Search for the cell housing the specified text and yield its [X, Y] center coordinate. 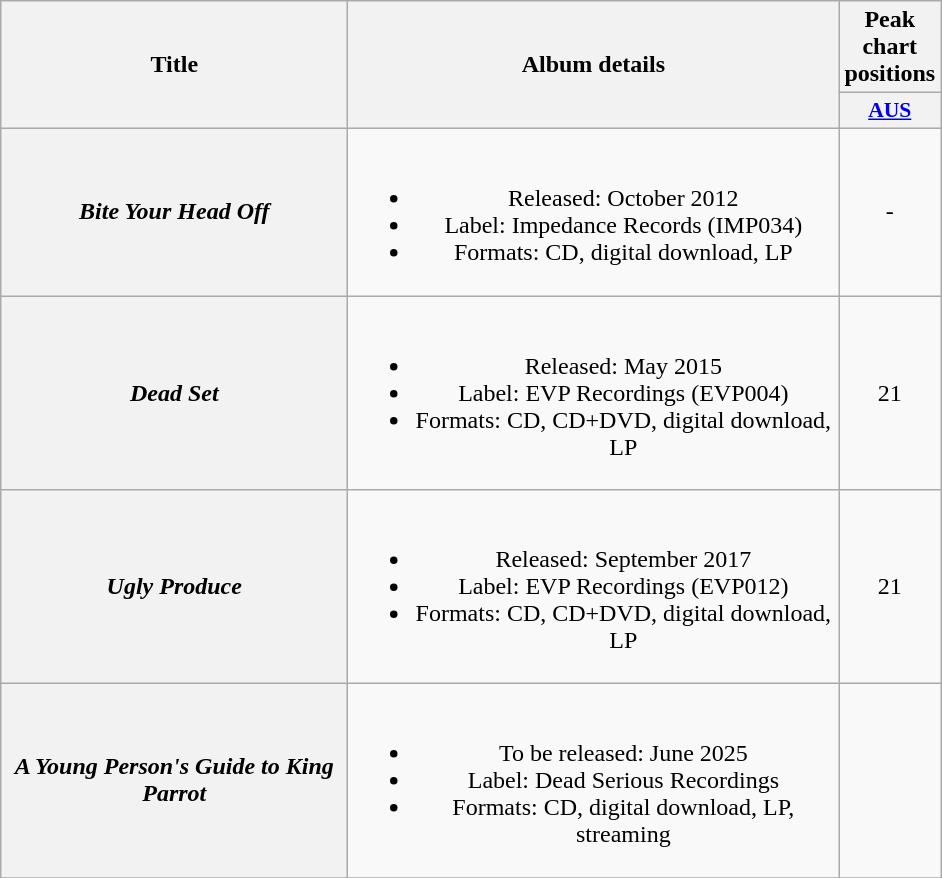
Released: May 2015Label: EVP Recordings (EVP004)Formats: CD, CD+DVD, digital download, LP [594, 393]
Released: September 2017Label: EVP Recordings (EVP012)Formats: CD, CD+DVD, digital download, LP [594, 587]
A Young Person's Guide to King Parrot [174, 781]
Ugly Produce [174, 587]
To be released: June 2025Label: Dead Serious RecordingsFormats: CD, digital download, LP, streaming [594, 781]
Title [174, 65]
Dead Set [174, 393]
Peak chart positions [890, 47]
Bite Your Head Off [174, 212]
Released: October 2012Label: Impedance Records (IMP034)Formats: CD, digital download, LP [594, 212]
Album details [594, 65]
AUS [890, 111]
- [890, 212]
